Locate the cell with the specified text and output its [X, Y] center coordinate. 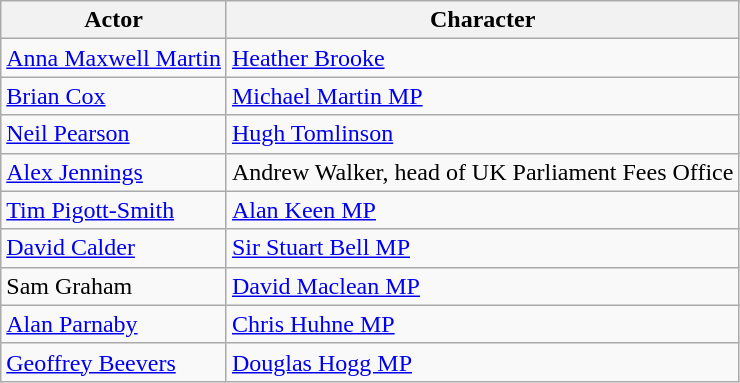
Brian Cox [114, 96]
David Calder [114, 248]
Geoffrey Beevers [114, 362]
Andrew Walker, head of UK Parliament Fees Office [482, 172]
David Maclean MP [482, 286]
Character [482, 20]
Neil Pearson [114, 134]
Sam Graham [114, 286]
Chris Huhne MP [482, 324]
Actor [114, 20]
Douglas Hogg MP [482, 362]
Heather Brooke [482, 58]
Anna Maxwell Martin [114, 58]
Hugh Tomlinson [482, 134]
Alex Jennings [114, 172]
Alan Parnaby [114, 324]
Alan Keen MP [482, 210]
Michael Martin MP [482, 96]
Tim Pigott-Smith [114, 210]
Sir Stuart Bell MP [482, 248]
